Output the [x, y] coordinate of the center of the cell containing the given text.  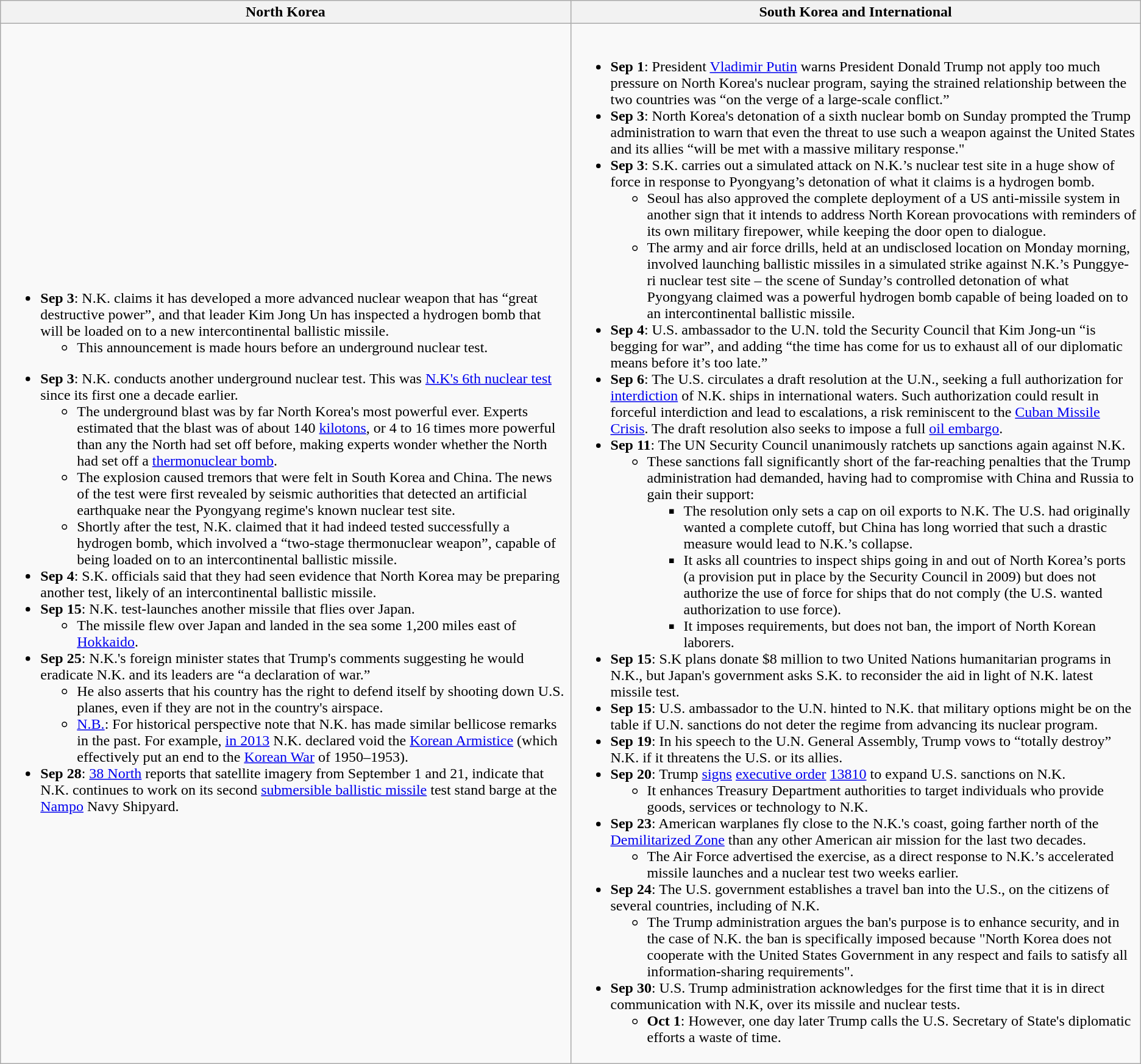
North Korea [285, 12]
South Korea and International [856, 12]
